Detect which cell encompasses the target text, then output its [x, y] center coordinate. 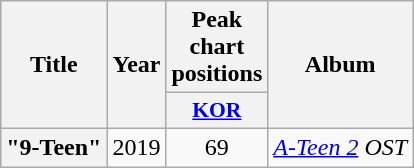
Album [340, 65]
Title [54, 65]
Year [136, 65]
2019 [136, 147]
69 [217, 147]
"9-Teen" [54, 147]
Peak chartpositions [217, 47]
A-Teen 2 OST [340, 147]
KOR [217, 111]
